Extract the (x, y) coordinate from the center of the cell holding the provided text.  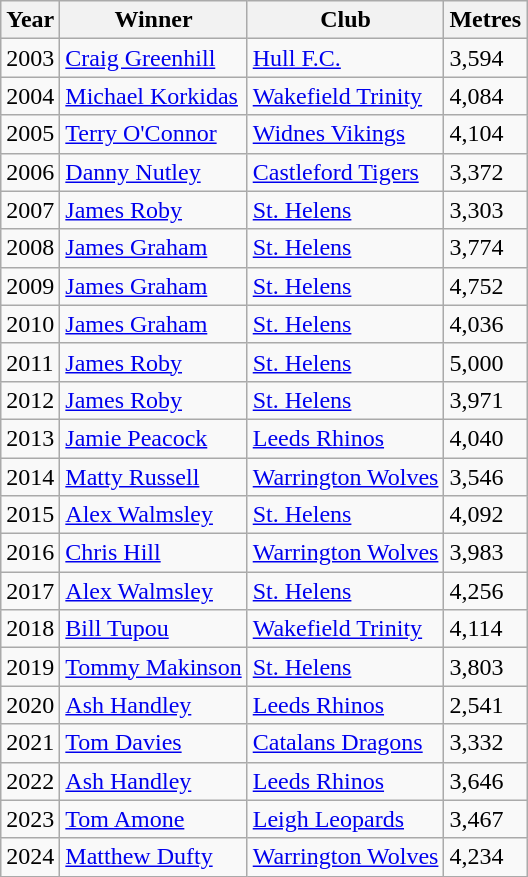
Tom Amone (154, 819)
Craig Greenhill (154, 58)
3,594 (486, 58)
3,646 (486, 781)
4,114 (486, 629)
Castleford Tigers (346, 172)
3,332 (486, 743)
2005 (30, 134)
Widnes Vikings (346, 134)
Leigh Leopards (346, 819)
3,774 (486, 248)
4,104 (486, 134)
5,000 (486, 362)
3,983 (486, 553)
3,971 (486, 400)
Danny Nutley (154, 172)
Terry O'Connor (154, 134)
2007 (30, 210)
Winner (154, 20)
4,084 (486, 96)
2008 (30, 248)
4,040 (486, 438)
Catalans Dragons (346, 743)
2023 (30, 819)
2,541 (486, 705)
2020 (30, 705)
2024 (30, 857)
2006 (30, 172)
2021 (30, 743)
Tom Davies (154, 743)
3,372 (486, 172)
Jamie Peacock (154, 438)
Bill Tupou (154, 629)
2009 (30, 286)
4,234 (486, 857)
2014 (30, 477)
2018 (30, 629)
2016 (30, 553)
2011 (30, 362)
3,303 (486, 210)
2012 (30, 400)
4,256 (486, 591)
2010 (30, 324)
Year (30, 20)
3,546 (486, 477)
Metres (486, 20)
Club (346, 20)
2004 (30, 96)
4,036 (486, 324)
Chris Hill (154, 553)
2013 (30, 438)
Michael Korkidas (154, 96)
2015 (30, 515)
Tommy Makinson (154, 667)
Matthew Dufty (154, 857)
2022 (30, 781)
3,467 (486, 819)
2017 (30, 591)
3,803 (486, 667)
Matty Russell (154, 477)
4,092 (486, 515)
2019 (30, 667)
4,752 (486, 286)
Hull F.C. (346, 58)
2003 (30, 58)
